Capture the cell that displays the provided text and extract its [X, Y] central coordinate. 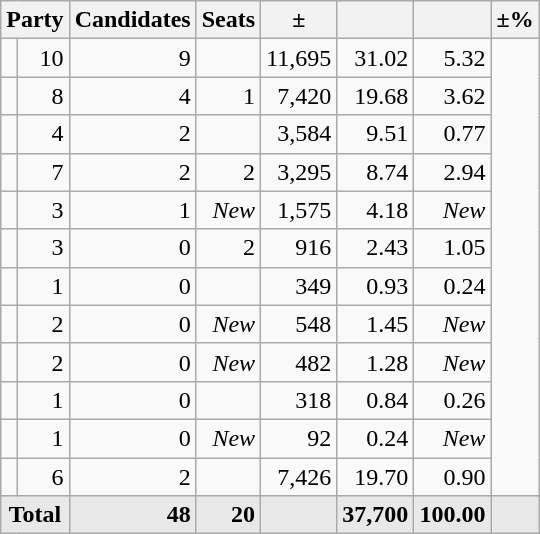
19.68 [376, 96]
3,295 [299, 172]
0.77 [452, 134]
0.84 [376, 400]
20 [228, 515]
Total [35, 515]
8 [43, 96]
916 [299, 248]
48 [132, 515]
0.90 [452, 477]
0.26 [452, 400]
Candidates [132, 20]
7,420 [299, 96]
9.51 [376, 134]
37,700 [376, 515]
1.05 [452, 248]
92 [299, 438]
10 [43, 58]
31.02 [376, 58]
± [299, 20]
6 [43, 477]
2.43 [376, 248]
3,584 [299, 134]
1.45 [376, 324]
548 [299, 324]
±% [515, 20]
100.00 [452, 515]
318 [299, 400]
Seats [228, 20]
19.70 [376, 477]
11,695 [299, 58]
0.93 [376, 286]
5.32 [452, 58]
1.28 [376, 362]
482 [299, 362]
7 [43, 172]
3.62 [452, 96]
7,426 [299, 477]
9 [132, 58]
349 [299, 286]
8.74 [376, 172]
2.94 [452, 172]
1,575 [299, 210]
Party [35, 20]
4.18 [376, 210]
